Locate the cell with the specified text and output its (X, Y) center coordinate. 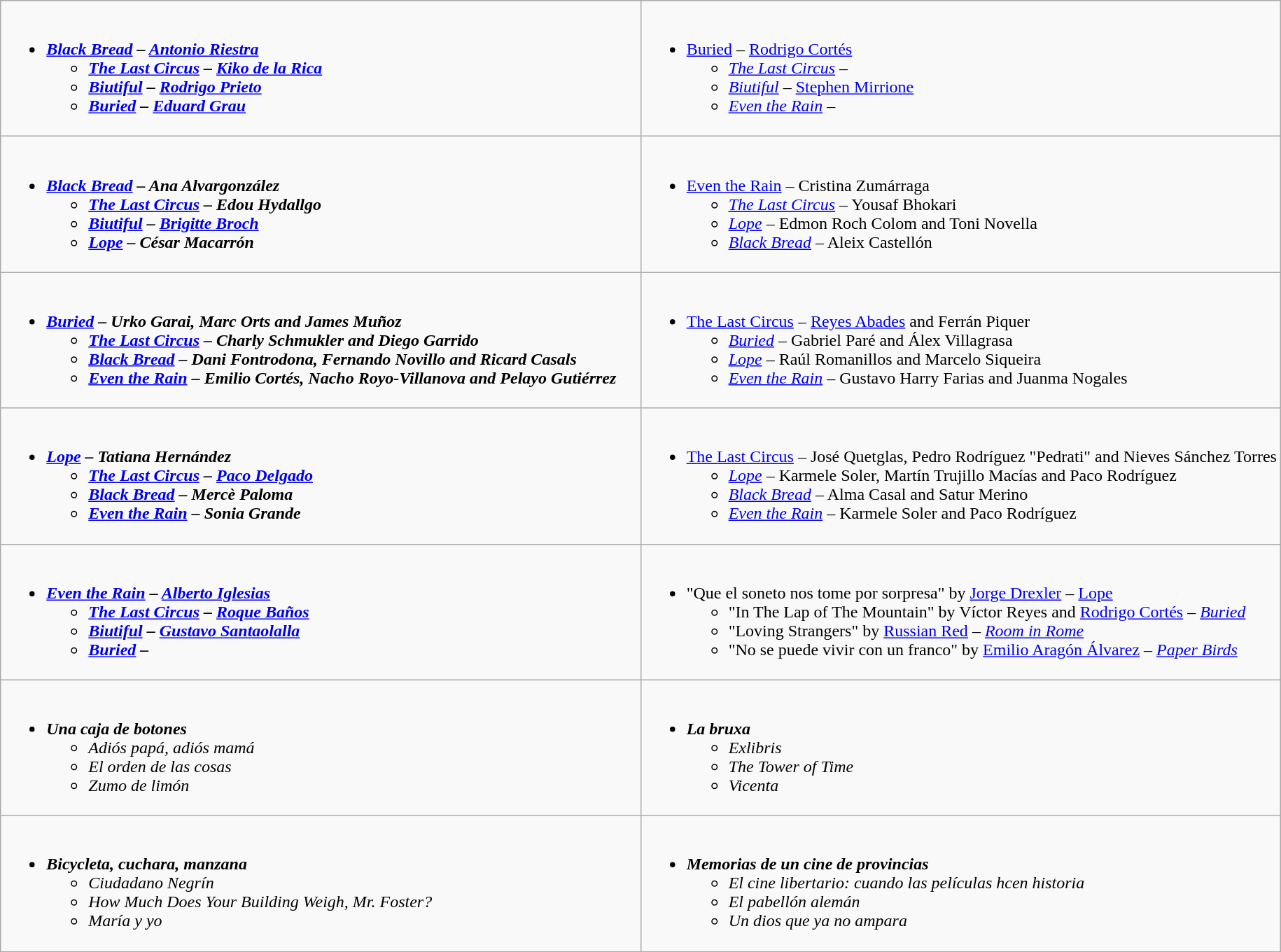
Bicycleta, cuchara, manzanaCiudadano NegrínHow Much Does Your Building Weigh, Mr. Foster?María y yo (321, 883)
Una caja de botonesAdiós papá, adiós mamáEl orden de las cosasZumo de limón (321, 748)
Lope – Tatiana HernándezThe Last Circus – Paco DelgadoBlack Bread – Mercè PalomaEven the Rain – Sonia Grande (321, 476)
Memorias de un cine de provinciasEl cine libertario: cuando las películas hcen historiaEl pabellón alemánUn dios que ya no ampara (960, 883)
Even the Rain – Alberto IglesiasThe Last Circus – Roque BañosBiutiful – Gustavo SantaolallaBuried – (321, 612)
Buried – Rodrigo CortésThe Last Circus – Biutiful – Stephen MirrioneEven the Rain – (960, 69)
Black Bread – Antonio RiestraThe Last Circus – Kiko de la RicaBiutiful – Rodrigo PrietoBuried – Eduard Grau (321, 69)
Black Bread – Ana AlvargonzálezThe Last Circus – Edou HydallgoBiutiful – Brigitte BrochLope – César Macarrón (321, 204)
La bruxaExlibrisThe Tower of TimeVicenta (960, 748)
Even the Rain – Cristina ZumárragaThe Last Circus – Yousaf BhokariLope – Edmon Roch Colom and Toni NovellaBlack Bread – Aleix Castellón (960, 204)
